Output the [X, Y] coordinate of the center of the cell containing the given text.  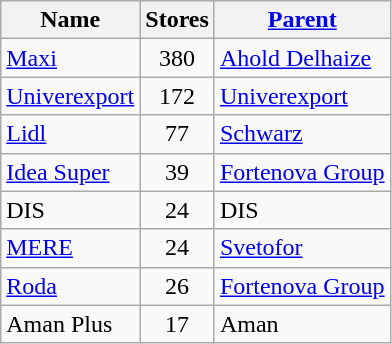
Roda [70, 286]
Lidl [70, 134]
Schwarz [302, 134]
77 [178, 134]
Maxi [70, 58]
Name [70, 20]
Ahold Delhaize [302, 58]
17 [178, 324]
39 [178, 172]
Aman [302, 324]
Stores [178, 20]
Parent [302, 20]
MERE [70, 248]
172 [178, 96]
380 [178, 58]
Svetofor [302, 248]
Idea Super [70, 172]
26 [178, 286]
Aman Plus [70, 324]
